Locate the cell with the specified text and output its [X, Y] center coordinate. 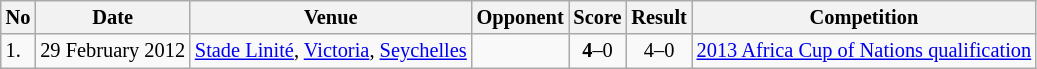
Stade Linité, Victoria, Seychelles [331, 51]
No [18, 17]
Competition [864, 17]
1. [18, 51]
Venue [331, 17]
29 February 2012 [112, 51]
Result [660, 17]
2013 Africa Cup of Nations qualification [864, 51]
Opponent [520, 17]
Date [112, 17]
Score [598, 17]
